Determine the (X, Y) coordinate at the center of the cell enclosing the given text.  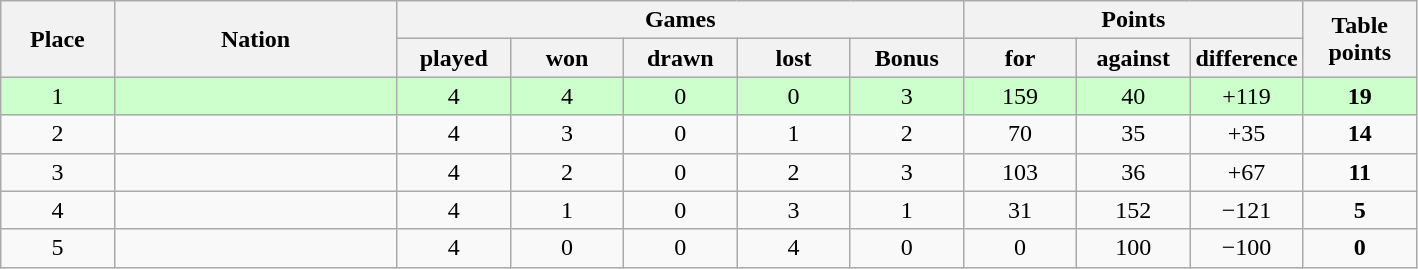
−121 (1246, 210)
Tablepoints (1360, 39)
−100 (1246, 248)
drawn (680, 58)
14 (1360, 134)
Place (58, 39)
against (1134, 58)
lost (794, 58)
+119 (1246, 96)
won (566, 58)
Points (1133, 20)
+67 (1246, 172)
159 (1020, 96)
100 (1134, 248)
35 (1134, 134)
36 (1134, 172)
+35 (1246, 134)
19 (1360, 96)
31 (1020, 210)
40 (1134, 96)
70 (1020, 134)
152 (1134, 210)
for (1020, 58)
Games (680, 20)
difference (1246, 58)
Nation (256, 39)
11 (1360, 172)
Bonus (906, 58)
played (454, 58)
103 (1020, 172)
